Search for the cell housing the specified text and yield its (x, y) center coordinate. 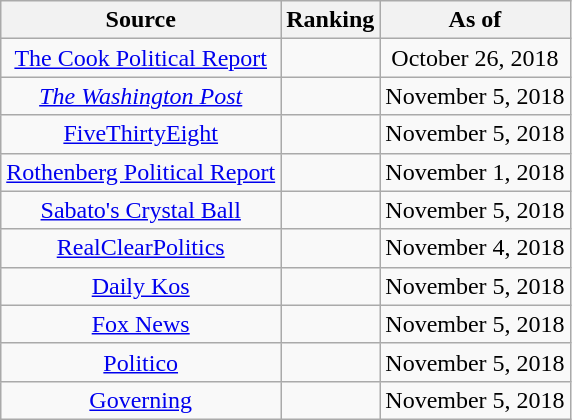
November 1, 2018 (475, 172)
FiveThirtyEight (141, 134)
The Washington Post (141, 96)
October 26, 2018 (475, 58)
Daily Kos (141, 286)
Sabato's Crystal Ball (141, 210)
Ranking (330, 20)
Source (141, 20)
Governing (141, 400)
November 4, 2018 (475, 248)
Fox News (141, 324)
Rothenberg Political Report (141, 172)
Politico (141, 362)
RealClearPolitics (141, 248)
As of (475, 20)
The Cook Political Report (141, 58)
